Locate the cell with the specified text and output its (x, y) center coordinate. 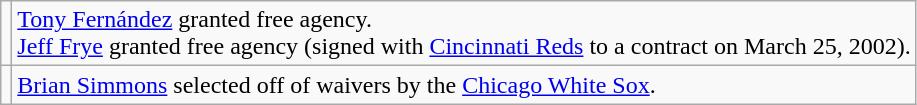
Tony Fernández granted free agency. Jeff Frye granted free agency (signed with Cincinnati Reds to a contract on March 25, 2002). (464, 34)
Brian Simmons selected off of waivers by the Chicago White Sox. (464, 85)
